Determine the [x, y] coordinate at the center of the cell enclosing the given text.  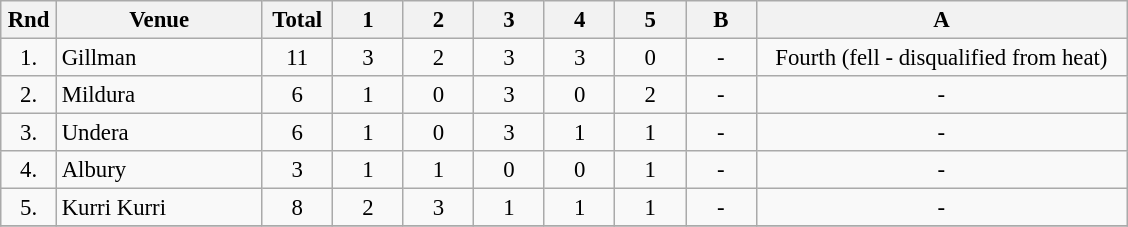
Rnd [29, 20]
Kurri Kurri [159, 208]
Venue [159, 20]
4. [29, 170]
11 [298, 58]
Fourth (fell - disqualified from heat) [942, 58]
Undera [159, 133]
A [942, 20]
8 [298, 208]
Gillman [159, 58]
3. [29, 133]
5. [29, 208]
Total [298, 20]
1. [29, 58]
2. [29, 95]
5 [650, 20]
4 [580, 20]
Albury [159, 170]
Mildura [159, 95]
B [722, 20]
